Return the [X, Y] coordinate for the center point of the cell that contains the specified text.  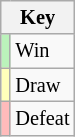
Win [42, 51]
Key [38, 17]
Draw [42, 85]
Defeat [42, 118]
